For the text-containing cell, return its midpoint in (X, Y) coordinate format. 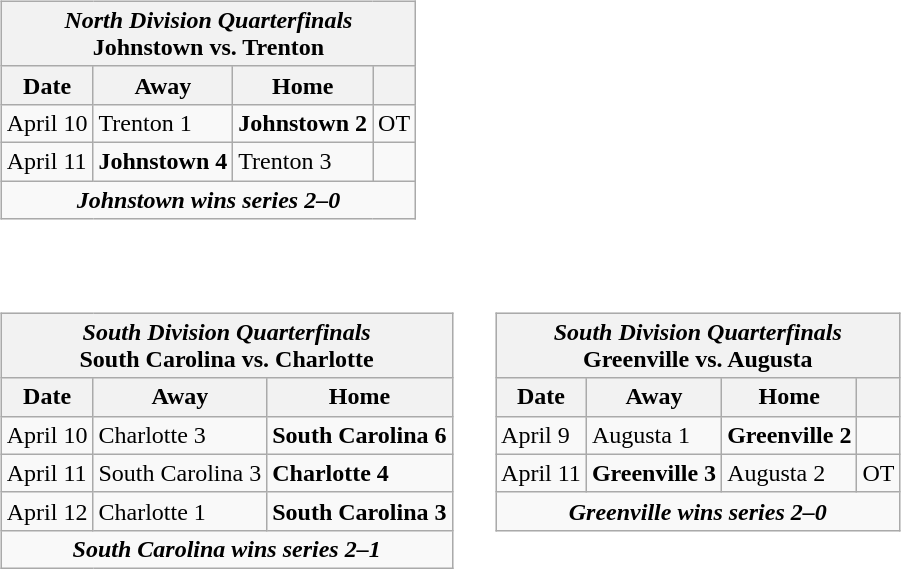
Greenville 2 (790, 435)
Charlotte 1 (180, 511)
South Carolina wins series 2–1 (226, 549)
South Carolina 6 (360, 435)
Greenville wins series 2–0 (698, 511)
South Division Quarterfinals South Carolina vs. Charlotte (226, 346)
Charlotte 4 (360, 473)
April 9 (542, 435)
Johnstown wins series 2–0 (208, 199)
Charlotte 3 (180, 435)
Trenton 3 (303, 161)
North Division Quarterfinals Johnstown vs. Trenton (208, 34)
Johnstown 2 (303, 123)
South Division Quarterfinals Greenville vs. Augusta (698, 346)
Greenville 3 (654, 473)
Trenton 1 (163, 123)
Augusta 1 (654, 435)
April 12 (47, 511)
Augusta 2 (790, 473)
Johnstown 4 (163, 161)
